Output the (x, y) coordinate of the center of the cell containing the given text.  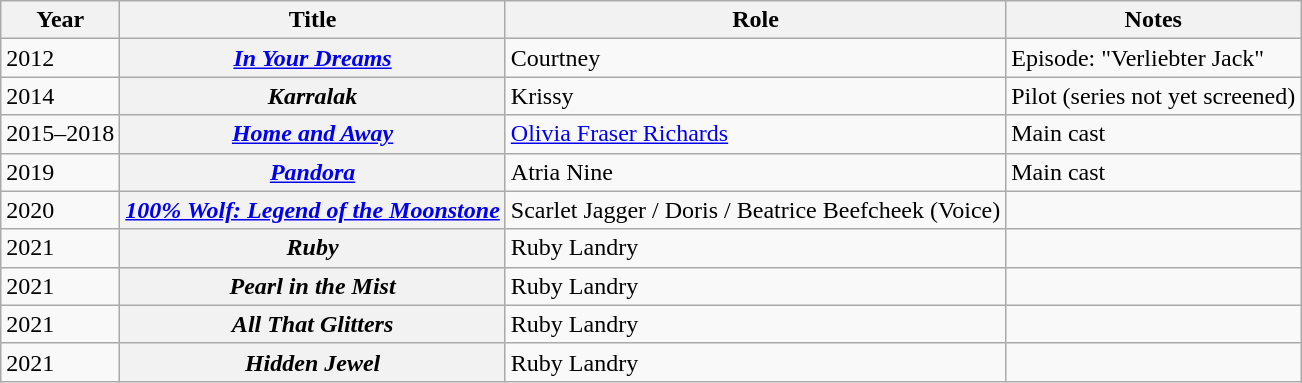
Home and Away (313, 134)
Pandora (313, 172)
2020 (60, 210)
Pilot (series not yet screened) (1154, 96)
Olivia Fraser Richards (755, 134)
Courtney (755, 58)
Episode: "Verliebter Jack" (1154, 58)
100% Wolf: Legend of the Moonstone (313, 210)
2015–2018 (60, 134)
Role (755, 20)
Hidden Jewel (313, 362)
2014 (60, 96)
Ruby (313, 248)
Year (60, 20)
Karralak (313, 96)
2012 (60, 58)
Pearl in the Mist (313, 286)
Scarlet Jagger / Doris / Beatrice Beefcheek (Voice) (755, 210)
Notes (1154, 20)
2019 (60, 172)
All That Glitters (313, 324)
Atria Nine (755, 172)
Title (313, 20)
In Your Dreams (313, 58)
Krissy (755, 96)
